Find where the given text appears and provide that cell's center as (X, Y) coordinate. 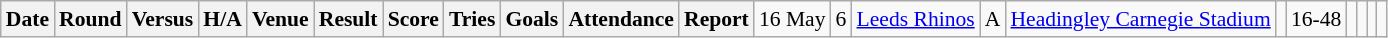
Goals (532, 19)
Headingley Carnegie Stadium (1140, 19)
Leeds Rhinos (915, 19)
Report (716, 19)
Round (90, 19)
A (993, 19)
6 (842, 19)
Date (28, 19)
Result (348, 19)
Tries (472, 19)
Attendance (621, 19)
16 May (792, 19)
H/A (222, 19)
Venue (280, 19)
Versus (163, 19)
Score (414, 19)
16-48 (1316, 19)
